From the cell containing the given text, extract its center point as (x, y) coordinate. 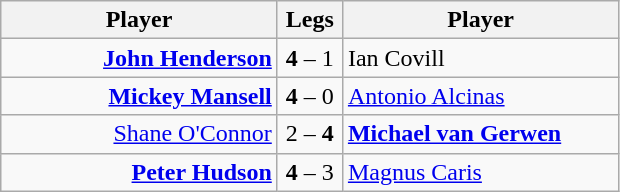
2 – 4 (310, 134)
John Henderson (140, 58)
Shane O'Connor (140, 134)
Mickey Mansell (140, 96)
4 – 0 (310, 96)
4 – 3 (310, 172)
Ian Covill (480, 58)
Peter Hudson (140, 172)
Antonio Alcinas (480, 96)
Magnus Caris (480, 172)
Legs (310, 20)
Michael van Gerwen (480, 134)
4 – 1 (310, 58)
